From the cell containing the given text, extract its center point as (x, y) coordinate. 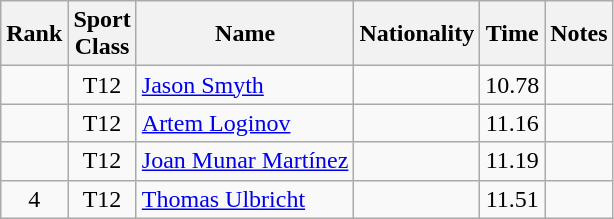
11.16 (512, 123)
Thomas Ulbricht (245, 199)
SportClass (102, 34)
Nationality (417, 34)
11.19 (512, 161)
Notes (579, 34)
11.51 (512, 199)
10.78 (512, 85)
Name (245, 34)
Joan Munar Martínez (245, 161)
Jason Smyth (245, 85)
Time (512, 34)
Rank (34, 34)
Artem Loginov (245, 123)
4 (34, 199)
